Output the (x, y) coordinate of the center of the cell containing the given text.  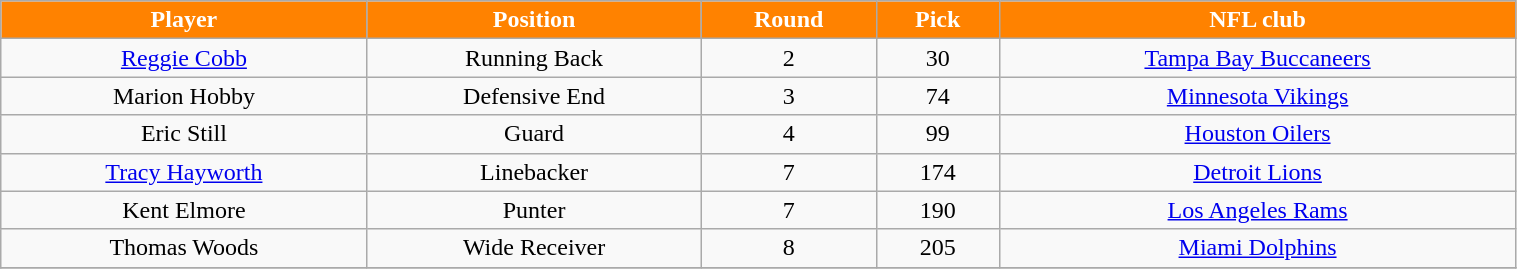
174 (938, 172)
Pick (938, 20)
NFL club (1258, 20)
Round (788, 20)
Kent Elmore (184, 210)
Detroit Lions (1258, 172)
Eric Still (184, 134)
Defensive End (534, 96)
Position (534, 20)
4 (788, 134)
205 (938, 248)
Wide Receiver (534, 248)
Tampa Bay Buccaneers (1258, 58)
2 (788, 58)
3 (788, 96)
74 (938, 96)
Thomas Woods (184, 248)
99 (938, 134)
Punter (534, 210)
Houston Oilers (1258, 134)
Guard (534, 134)
Linebacker (534, 172)
Los Angeles Rams (1258, 210)
Marion Hobby (184, 96)
Tracy Hayworth (184, 172)
Minnesota Vikings (1258, 96)
Reggie Cobb (184, 58)
Miami Dolphins (1258, 248)
Player (184, 20)
190 (938, 210)
8 (788, 248)
30 (938, 58)
Running Back (534, 58)
